Return the [x, y] coordinate for the center point of the cell that contains the specified text.  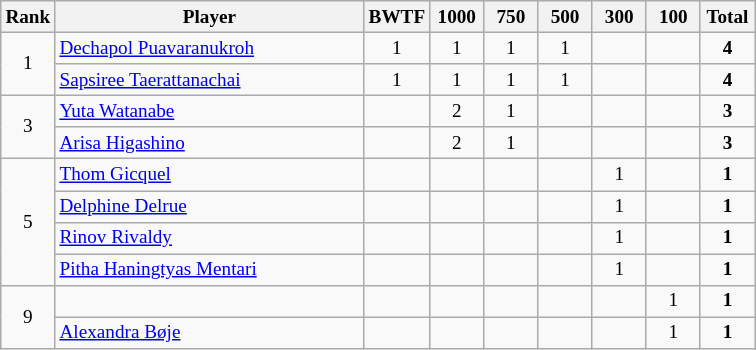
Rank [28, 17]
Arisa Higashino [210, 143]
1000 [457, 17]
5 [28, 222]
750 [511, 17]
Player [210, 17]
300 [619, 17]
Delphine Delrue [210, 206]
Thom Gicquel [210, 175]
Yuta Watanabe [210, 111]
BWTF [397, 17]
Sapsiree Taerattanachai [210, 80]
500 [565, 17]
Rinov Rivaldy [210, 238]
Dechapol Puavaranukroh [210, 48]
Total [727, 17]
100 [673, 17]
9 [28, 316]
Alexandra Bøje [210, 333]
Pitha Haningtyas Mentari [210, 270]
